Extract the [x, y] coordinate from the center of the cell holding the provided text.  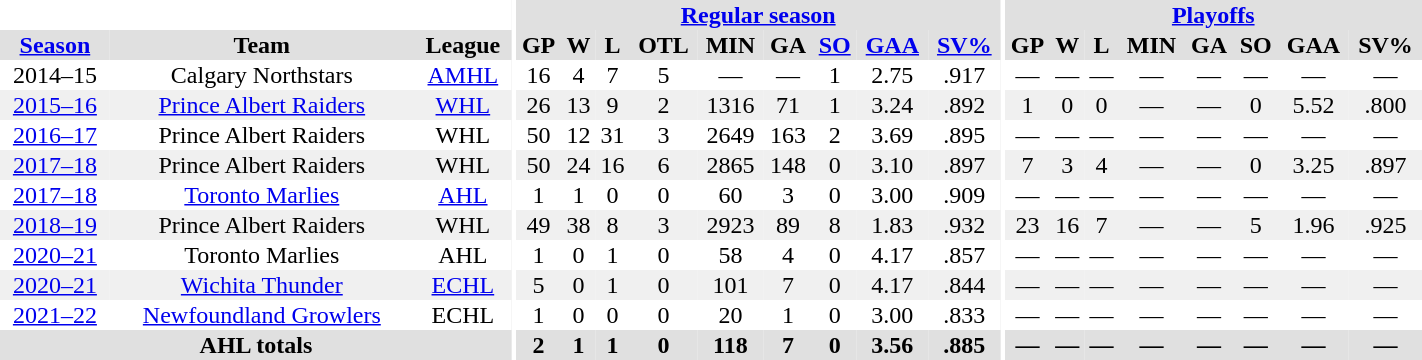
.909 [964, 195]
.885 [964, 345]
Calgary Northstars [262, 75]
71 [788, 105]
20 [730, 315]
38 [578, 225]
1316 [730, 105]
89 [788, 225]
9 [613, 105]
.833 [964, 315]
2649 [730, 135]
6 [664, 165]
.917 [964, 75]
Wichita Thunder [262, 285]
3.10 [892, 165]
.844 [964, 285]
.800 [1386, 105]
2923 [730, 225]
3.56 [892, 345]
118 [730, 345]
.857 [964, 255]
26 [539, 105]
5.52 [1314, 105]
.925 [1386, 225]
13 [578, 105]
2865 [730, 165]
Season [55, 45]
3.24 [892, 105]
58 [730, 255]
31 [613, 135]
.895 [964, 135]
1.83 [892, 225]
2018–19 [55, 225]
163 [788, 135]
101 [730, 285]
60 [730, 195]
AMHL [463, 75]
Team [262, 45]
2.75 [892, 75]
Regular season [758, 15]
23 [1027, 225]
148 [788, 165]
OTL [664, 45]
2021–22 [55, 315]
League [463, 45]
Newfoundland Growlers [262, 315]
3.69 [892, 135]
24 [578, 165]
49 [539, 225]
AHL totals [256, 345]
2014–15 [55, 75]
2015–16 [55, 105]
1.96 [1314, 225]
12 [578, 135]
Playoffs [1213, 15]
3.25 [1314, 165]
.932 [964, 225]
.892 [964, 105]
2016–17 [55, 135]
